Identify which cell holds the provided text, then report its [x, y] central coordinate. 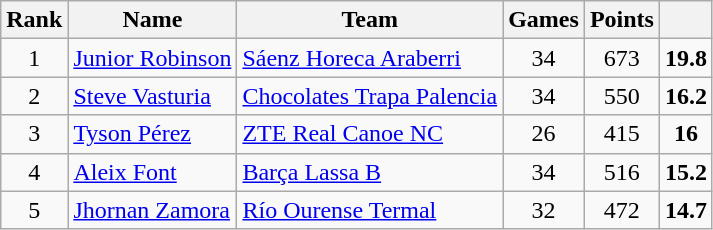
15.2 [686, 172]
ZTE Real Canoe NC [370, 134]
Sáenz Horeca Araberri [370, 58]
Jhornan Zamora [152, 210]
14.7 [686, 210]
19.8 [686, 58]
Points [622, 20]
16.2 [686, 96]
Tyson Pérez [152, 134]
26 [544, 134]
Steve Vasturia [152, 96]
16 [686, 134]
472 [622, 210]
4 [34, 172]
673 [622, 58]
32 [544, 210]
1 [34, 58]
Games [544, 20]
Name [152, 20]
Team [370, 20]
Rank [34, 20]
2 [34, 96]
415 [622, 134]
516 [622, 172]
550 [622, 96]
Río Ourense Termal [370, 210]
Chocolates Trapa Palencia [370, 96]
Aleix Font [152, 172]
5 [34, 210]
3 [34, 134]
Barça Lassa B [370, 172]
Junior Robinson [152, 58]
